Determine the (x, y) coordinate at the center of the cell enclosing the given text.  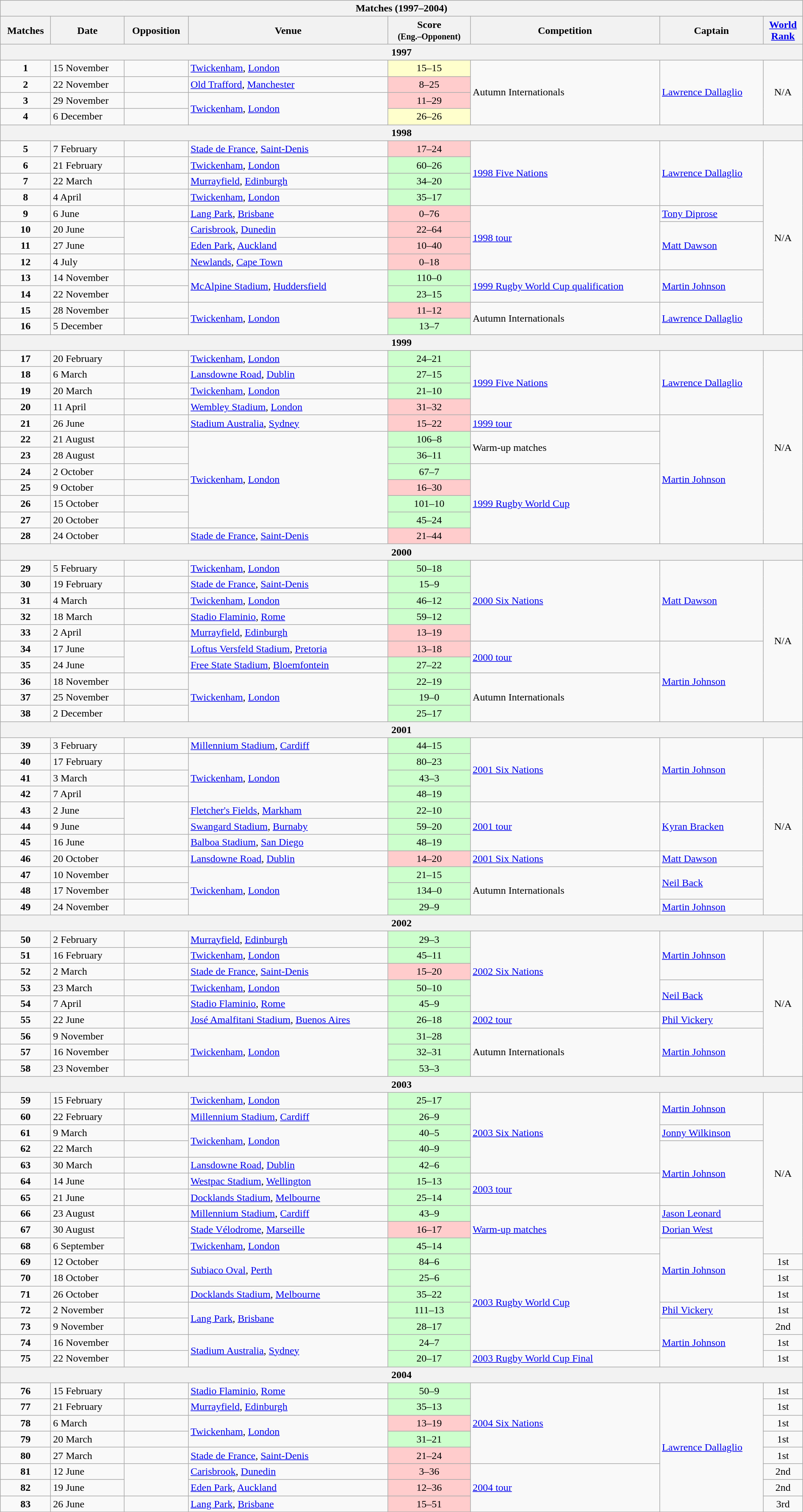
82 (25, 1487)
3 (25, 100)
2004 (401, 1375)
43–3 (429, 778)
13 (25, 278)
67 (25, 1229)
59–20 (429, 826)
36–11 (429, 455)
35–22 (429, 1294)
58 (25, 1068)
106–8 (429, 439)
4 (25, 117)
21–15 (429, 875)
64 (25, 1181)
24–7 (429, 1342)
10–40 (429, 246)
21 (25, 423)
40 (25, 762)
27 March (87, 1455)
30 August (87, 1229)
9 October (87, 488)
20 (25, 407)
9 March (87, 1133)
1999 Rugby World Cup qualification (565, 286)
11 April (87, 407)
110–0 (429, 278)
56 (25, 1036)
6 (25, 165)
7 February (87, 149)
15–15 (429, 68)
40–9 (429, 1149)
26–18 (429, 1020)
29–3 (429, 939)
24–21 (429, 359)
Matches (25, 31)
25 (25, 488)
1999 (401, 342)
16 February (87, 955)
38 (25, 713)
50 (25, 939)
28 (25, 536)
24 October (87, 536)
55 (25, 1020)
34–20 (429, 181)
45–11 (429, 955)
54 (25, 1004)
35 (25, 665)
21–44 (429, 536)
1998 (401, 133)
32 (25, 617)
18 November (87, 681)
17 (25, 359)
27–22 (429, 665)
77 (25, 1407)
2003 (401, 1084)
39 (25, 746)
52 (25, 971)
12–36 (429, 1487)
50–18 (429, 568)
34 (25, 649)
17 November (87, 891)
14 November (87, 278)
2003 Rugby World Cup Final (565, 1359)
45–14 (429, 1245)
53 (25, 988)
41 (25, 778)
29–9 (429, 907)
134–0 (429, 891)
101–10 (429, 504)
14–20 (429, 859)
2000 Six Nations (565, 600)
Jonny Wilkinson (712, 1133)
27–15 (429, 375)
63 (25, 1165)
67–7 (429, 472)
15–13 (429, 1181)
2000 tour (565, 657)
6 June (87, 213)
50–9 (429, 1391)
1 (25, 68)
51 (25, 955)
22 February (87, 1117)
Newlands, Cape Town (288, 262)
26 (25, 504)
2003 tour (565, 1189)
24 (25, 472)
72 (25, 1310)
76 (25, 1391)
60–26 (429, 165)
45–9 (429, 1004)
13–18 (429, 649)
2000 (401, 552)
12 (25, 262)
20 June (87, 230)
1998 Five Nations (565, 173)
15–22 (429, 423)
Date (87, 31)
2 October (87, 472)
15 (25, 310)
46 (25, 859)
57 (25, 1052)
25–14 (429, 1197)
2002 Six Nations (565, 971)
17 February (87, 762)
53–3 (429, 1068)
13–7 (429, 326)
Tony Diprose (712, 213)
Balboa Stadium, San Diego (288, 842)
78 (25, 1423)
43 (25, 810)
10 (25, 230)
3–36 (429, 1471)
22 June (87, 1020)
45–24 (429, 520)
2003 Six Nations (565, 1133)
Loftus Versfeld Stadium, Pretoria (288, 649)
24 June (87, 665)
Wembley Stadium, London (288, 407)
1998 tour (565, 237)
30 (25, 584)
2004 Six Nations (565, 1423)
49 (25, 907)
68 (25, 1245)
70 (25, 1278)
18 October (87, 1278)
Subiaco Oval, Perth (288, 1270)
16–17 (429, 1229)
Stade Vélodrome, Marseille (288, 1229)
12 June (87, 1471)
6 September (87, 1245)
83 (25, 1504)
71 (25, 1294)
9 (25, 213)
29 (25, 568)
11–29 (429, 100)
Jason Leonard (712, 1213)
20–17 (429, 1359)
66 (25, 1213)
27 June (87, 246)
22 (25, 439)
10 November (87, 875)
21 June (87, 1197)
24 November (87, 907)
1999 tour (565, 423)
14 June (87, 1181)
15 November (87, 68)
22–64 (429, 230)
28 November (87, 310)
19 February (87, 584)
80–23 (429, 762)
11–12 (429, 310)
16–30 (429, 488)
46–12 (429, 600)
4 July (87, 262)
15 October (87, 504)
5 (25, 149)
Score(Eng.–Opponent) (429, 31)
2004 tour (565, 1487)
21 August (87, 439)
42 (25, 794)
40–5 (429, 1133)
62 (25, 1149)
59 (25, 1101)
19 (25, 391)
28–17 (429, 1326)
35–17 (429, 197)
23 (25, 455)
19–0 (429, 697)
37 (25, 697)
Matches (1997–2004) (401, 8)
16 (25, 326)
23–15 (429, 294)
21–24 (429, 1455)
18 (25, 375)
15–20 (429, 971)
31–21 (429, 1439)
6 December (87, 117)
44 (25, 826)
9 June (87, 826)
2 November (87, 1310)
McAlpine Stadium, Huddersfield (288, 286)
5 February (87, 568)
28 August (87, 455)
2 December (87, 713)
25–6 (429, 1278)
2 April (87, 633)
25 November (87, 697)
60 (25, 1117)
36 (25, 681)
22–10 (429, 810)
81 (25, 1471)
79 (25, 1439)
4 March (87, 600)
1999 Rugby World Cup (565, 504)
2001 (401, 729)
8–25 (429, 84)
43–9 (429, 1213)
Swangard Stadium, Burnaby (288, 826)
18 March (87, 617)
31–32 (429, 407)
11 (25, 246)
3 March (87, 778)
0–76 (429, 213)
84–6 (429, 1262)
Competition (565, 31)
30 March (87, 1165)
80 (25, 1455)
31–28 (429, 1036)
1999 Five Nations (565, 383)
47 (25, 875)
29 November (87, 100)
26 October (87, 1294)
21–10 (429, 391)
45 (25, 842)
2001 tour (565, 826)
111–13 (429, 1310)
23 March (87, 988)
69 (25, 1262)
35–13 (429, 1407)
7 (25, 181)
Captain (712, 31)
15–9 (429, 584)
Opposition (156, 31)
Kyran Bracken (712, 826)
2 (25, 84)
1997 (401, 52)
15–51 (429, 1504)
32–31 (429, 1052)
World Rank (783, 31)
2002 (401, 923)
14 (25, 294)
Free State Stadium, Bloemfontein (288, 665)
19 June (87, 1487)
2 February (87, 939)
3 February (87, 746)
74 (25, 1342)
Dorian West (712, 1229)
23 August (87, 1213)
2002 tour (565, 1020)
22–19 (429, 681)
61 (25, 1133)
75 (25, 1359)
59–12 (429, 617)
42–6 (429, 1165)
Westpac Stadium, Wellington (288, 1181)
Venue (288, 31)
50–10 (429, 988)
José Amalfitani Stadium, Buenos Aires (288, 1020)
73 (25, 1326)
26–26 (429, 117)
5 December (87, 326)
3rd (783, 1504)
33 (25, 633)
2 June (87, 810)
2003 Rugby World Cup (565, 1302)
Old Trafford, Manchester (288, 84)
23 November (87, 1068)
20 February (87, 359)
17 June (87, 649)
12 October (87, 1262)
44–15 (429, 746)
0–18 (429, 262)
27 (25, 520)
31 (25, 600)
Fletcher's Fields, Markham (288, 810)
8 (25, 197)
48 (25, 891)
26–9 (429, 1117)
4 April (87, 197)
17–24 (429, 149)
16 June (87, 842)
65 (25, 1197)
2 March (87, 971)
